Output the [X, Y] coordinate of the center of the cell containing the given text.  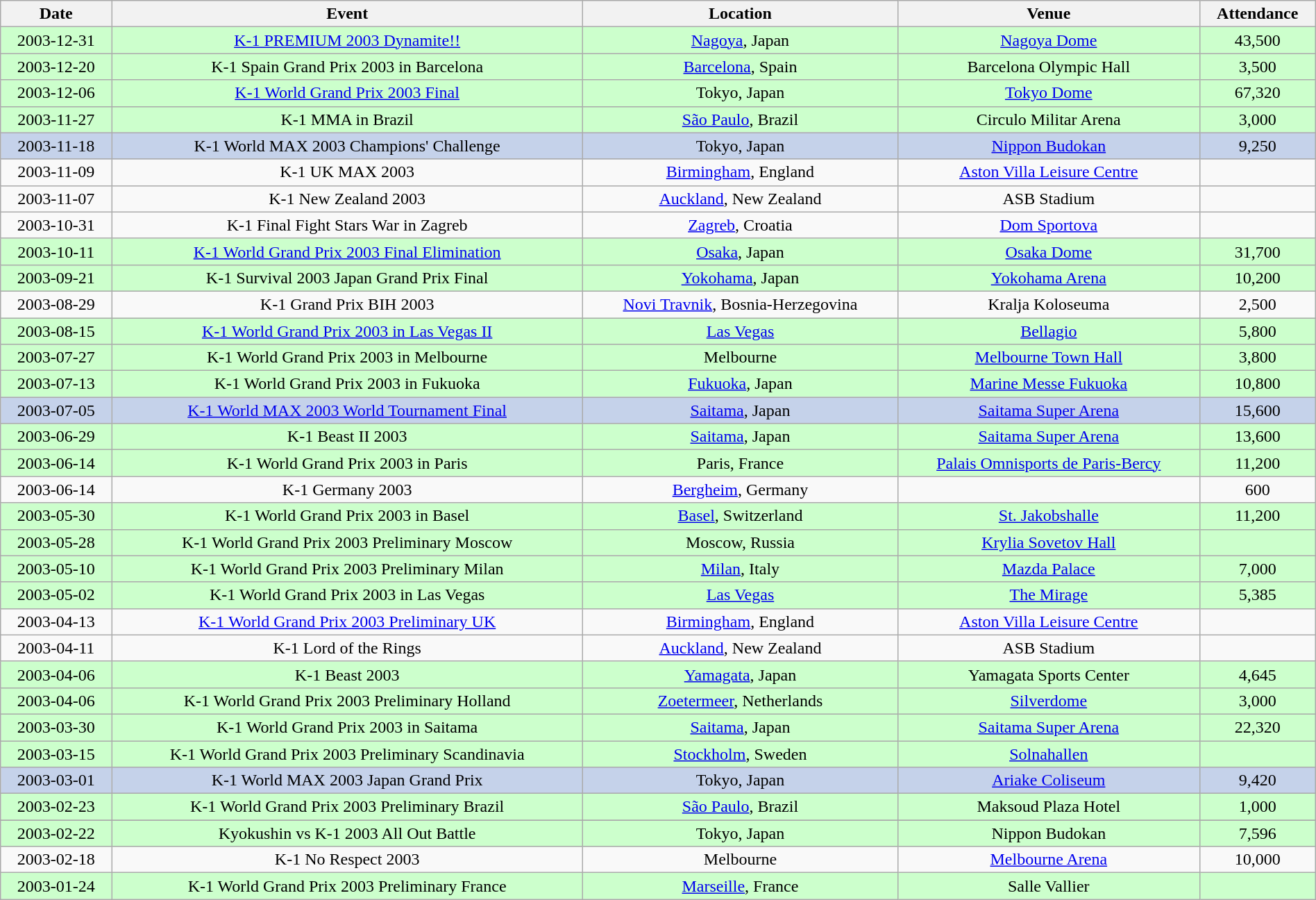
St. Jakobshalle [1048, 516]
Barcelona Olympic Hall [1048, 67]
22,320 [1258, 727]
3,800 [1258, 358]
2003-02-18 [56, 860]
K-1 Beast 2003 [347, 674]
K-1 World Grand Prix 2003 in Las Vegas II [347, 331]
2003-03-01 [56, 781]
K-1 World Grand Prix 2003 Preliminary Milan [347, 569]
9,420 [1258, 781]
Stockholm, Sweden [741, 753]
2003-03-30 [56, 727]
K-1 World MAX 2003 Japan Grand Prix [347, 781]
2003-04-13 [56, 622]
2,500 [1258, 304]
43,500 [1258, 40]
Ariake Coliseum [1048, 781]
Yamagata Sports Center [1048, 674]
Tokyo Dome [1048, 93]
Location [741, 14]
K-1 World Grand Prix 2003 in Las Vegas [347, 595]
Nagoya Dome [1048, 40]
Zoetermeer, Netherlands [741, 701]
K-1 New Zealand 2003 [347, 199]
Attendance [1258, 14]
2003-02-23 [56, 807]
K-1 No Respect 2003 [347, 860]
10,800 [1258, 384]
2003-05-10 [56, 569]
Kyokushin vs K-1 2003 All Out Battle [347, 833]
2003-01-24 [56, 886]
K-1 World Grand Prix 2003 Preliminary Brazil [347, 807]
K-1 World MAX 2003 Champions' Challenge [347, 146]
Osaka, Japan [741, 251]
Solnahallen [1048, 753]
K-1 Final Fight Stars War in Zagreb [347, 225]
7,000 [1258, 569]
K-1 World MAX 2003 World Tournament Final [347, 410]
Bergheim, Germany [741, 490]
Melbourne Arena [1048, 860]
Melbourne Town Hall [1048, 358]
K-1 World Grand Prix 2003 Preliminary UK [347, 622]
Yamagata, Japan [741, 674]
K-1 MMA in Brazil [347, 119]
600 [1258, 490]
Bellagio [1048, 331]
K-1 Lord of the Rings [347, 648]
Novi Travnik, Bosnia-Herzegovina [741, 304]
2003-10-31 [56, 225]
Marseille, France [741, 886]
K-1 World Grand Prix 2003 Final Elimination [347, 251]
Dom Sportova [1048, 225]
Marine Messe Fukuoka [1048, 384]
2003-08-15 [56, 331]
Osaka Dome [1048, 251]
2003-05-30 [56, 516]
2003-11-27 [56, 119]
2003-08-29 [56, 304]
Mazda Palace [1048, 569]
K-1 World Grand Prix 2003 in Melbourne [347, 358]
2003-12-20 [56, 67]
31,700 [1258, 251]
2003-11-09 [56, 172]
Zagreb, Croatia [741, 225]
2003-11-07 [56, 199]
1,000 [1258, 807]
2003-05-02 [56, 595]
3,500 [1258, 67]
K-1 World Grand Prix 2003 Preliminary France [347, 886]
Maksoud Plaza Hotel [1048, 807]
2003-07-13 [56, 384]
Yokohama Arena [1048, 278]
Nagoya, Japan [741, 40]
K-1 World Grand Prix 2003 Preliminary Scandinavia [347, 753]
15,600 [1258, 410]
10,200 [1258, 278]
5,385 [1258, 595]
K-1 UK MAX 2003 [347, 172]
10,000 [1258, 860]
13,600 [1258, 437]
4,645 [1258, 674]
7,596 [1258, 833]
2003-11-18 [56, 146]
K-1 Survival 2003 Japan Grand Prix Final [347, 278]
Moscow, Russia [741, 542]
Krylia Sovetov Hall [1048, 542]
Silverdome [1048, 701]
K-1 World Grand Prix 2003 in Paris [347, 463]
K-1 World Grand Prix 2003 Final [347, 93]
Milan, Italy [741, 569]
2003-04-11 [56, 648]
K-1 Germany 2003 [347, 490]
The Mirage [1048, 595]
K-1 World Grand Prix 2003 in Basel [347, 516]
Barcelona, Spain [741, 67]
K-1 World Grand Prix 2003 in Fukuoka [347, 384]
K-1 Beast II 2003 [347, 437]
Basel, Switzerland [741, 516]
2003-07-05 [56, 410]
Kralja Koloseuma [1048, 304]
K-1 World Grand Prix 2003 Preliminary Holland [347, 701]
K-1 Spain Grand Prix 2003 in Barcelona [347, 67]
2003-07-27 [56, 358]
Salle Vallier [1048, 886]
K-1 World Grand Prix 2003 in Saitama [347, 727]
Circulo Militar Arena [1048, 119]
67,320 [1258, 93]
2003-12-06 [56, 93]
K-1 Grand Prix BIH 2003 [347, 304]
Fukuoka, Japan [741, 384]
Paris, France [741, 463]
Event [347, 14]
2003-02-22 [56, 833]
Palais Omnisports de Paris-Bercy [1048, 463]
2003-05-28 [56, 542]
K-1 World Grand Prix 2003 Preliminary Moscow [347, 542]
9,250 [1258, 146]
Yokohama, Japan [741, 278]
2003-12-31 [56, 40]
2003-06-29 [56, 437]
K-1 PREMIUM 2003 Dynamite!! [347, 40]
5,800 [1258, 331]
2003-09-21 [56, 278]
2003-10-11 [56, 251]
Date [56, 14]
Venue [1048, 14]
2003-03-15 [56, 753]
